Scan for the cell matching the given text and deliver its (x, y) coordinate at center. 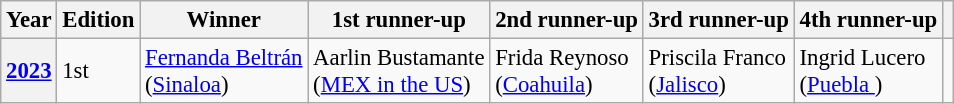
Ingrid Lucero(Puebla ) (868, 72)
Aarlin Bustamante(MEX in the US) (399, 72)
Winner (224, 20)
3rd runner-up (718, 20)
1st runner-up (399, 20)
4th runner-up (868, 20)
2nd runner-up (566, 20)
1st (98, 72)
2023 (29, 72)
Fernanda Beltrán(Sinaloa) (224, 72)
Frida Reynoso(Coahuila) (566, 72)
Priscila Franco(Jalisco) (718, 72)
Edition (98, 20)
Year (29, 20)
